Capture the cell that displays the provided text and extract its (x, y) central coordinate. 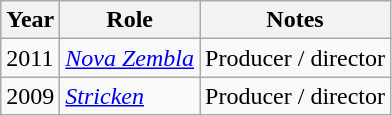
Nova Zembla (130, 58)
Role (130, 20)
Year (30, 20)
2009 (30, 96)
Notes (296, 20)
2011 (30, 58)
Stricken (130, 96)
